Provide the [X, Y] coordinate of the cell's center where the given text is located.  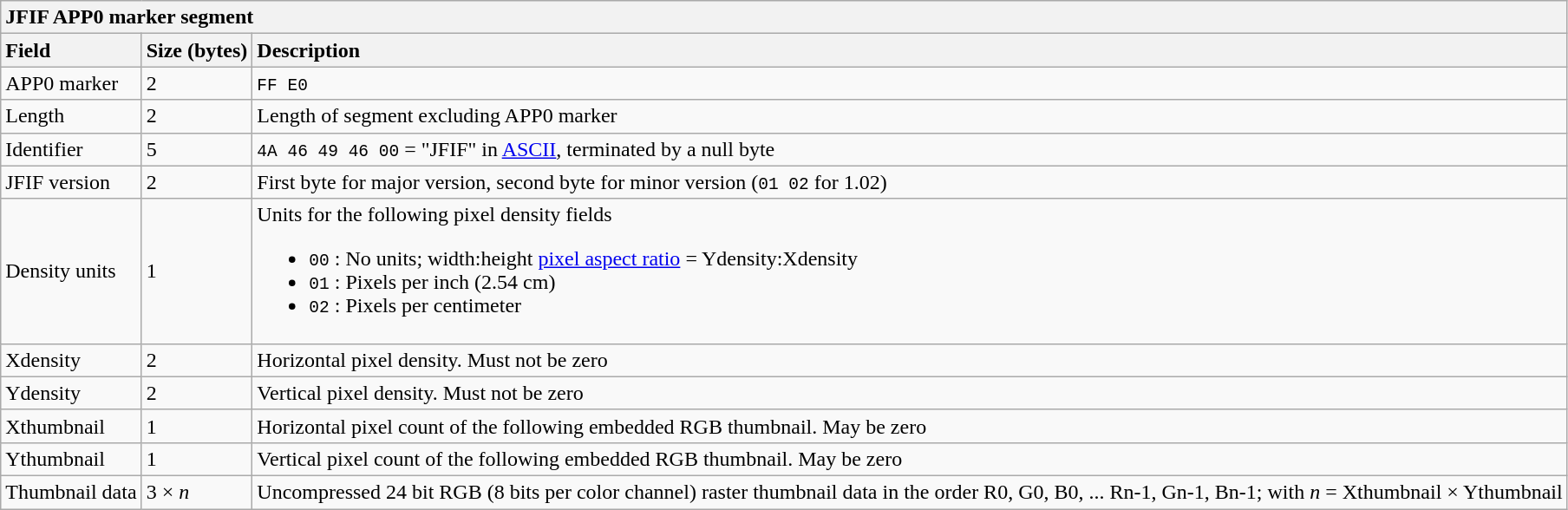
3 × n [197, 492]
Xdensity [71, 360]
Horizontal pixel density. Must not be zero [910, 360]
Xthumbnail [71, 426]
5 [197, 149]
JFIF version [71, 182]
Thumbnail data [71, 492]
Horizontal pixel count of the following embedded RGB thumbnail. May be zero [910, 426]
4A 46 49 46 00 = "JFIF" in ASCII, terminated by a null byte [910, 149]
Length of segment excluding APP0 marker [910, 116]
Field [71, 50]
Identifier [71, 149]
Ydensity [71, 393]
Description [910, 50]
JFIF APP0 marker segment [784, 17]
Ythumbnail [71, 459]
Density units [71, 271]
First byte for major version, second byte for minor version (01 02 for 1.02) [910, 182]
Vertical pixel count of the following embedded RGB thumbnail. May be zero [910, 459]
APP0 marker [71, 83]
Length [71, 116]
Size (bytes) [197, 50]
Vertical pixel density. Must not be zero [910, 393]
FF E0 [910, 83]
